Provide the [X, Y] coordinate of the cell's center where the given text is located.  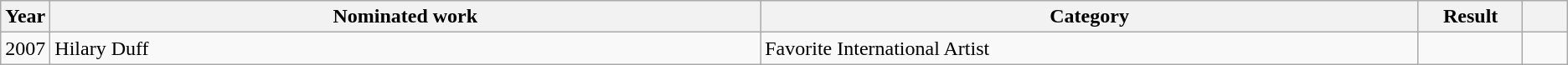
2007 [25, 48]
Nominated work [405, 17]
Category [1090, 17]
Year [25, 17]
Result [1470, 17]
Hilary Duff [405, 48]
Favorite International Artist [1090, 48]
